Return (X, Y) of the center of cell containing provided text 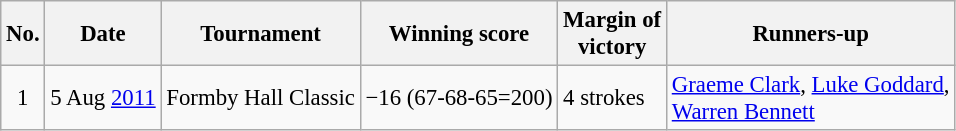
Margin ofvictory (612, 34)
Tournament (260, 34)
Runners-up (810, 34)
Graeme Clark, Luke Goddard, Warren Bennett (810, 98)
Winning score (459, 34)
5 Aug 2011 (103, 98)
1 (23, 98)
−16 (67-68-65=200) (459, 98)
Date (103, 34)
Formby Hall Classic (260, 98)
No. (23, 34)
4 strokes (612, 98)
